Search for the cell housing the specified text and yield its (x, y) center coordinate. 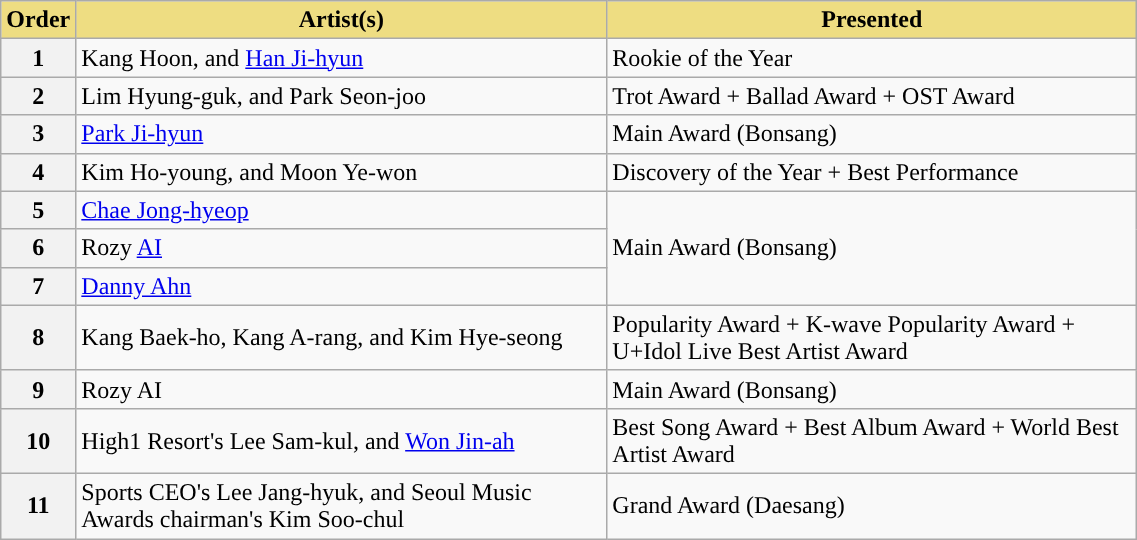
2 (38, 96)
Kim Ho-young, and Moon Ye-won (342, 172)
Best Song Award + Best Album Award + World Best Artist Award (872, 440)
Grand Award (Daesang) (872, 506)
1 (38, 58)
Popularity Award + K-wave Popularity Award + U+Idol Live Best Artist Award (872, 338)
5 (38, 210)
Sports CEO's Lee Jang-hyuk, and Seoul Music Awards chairman's Kim Soo-chul (342, 506)
Rookie of the Year (872, 58)
4 (38, 172)
9 (38, 389)
Kang Baek-ho, Kang A-rang, and Kim Hye-seong (342, 338)
Chae Jong-hyeop (342, 210)
11 (38, 506)
Trot Award + Ballad Award + OST Award (872, 96)
Danny Ahn (342, 286)
High1 Resort's Lee Sam-kul, and Won Jin-ah (342, 440)
3 (38, 134)
6 (38, 248)
Order (38, 20)
Lim Hyung-guk, and Park Seon-joo (342, 96)
Park Ji-hyun (342, 134)
10 (38, 440)
8 (38, 338)
7 (38, 286)
Presented (872, 20)
Discovery of the Year + Best Performance (872, 172)
Kang Hoon, and Han Ji-hyun (342, 58)
Artist(s) (342, 20)
